Return the (x, y) coordinate for the center point of the cell that contains the specified text.  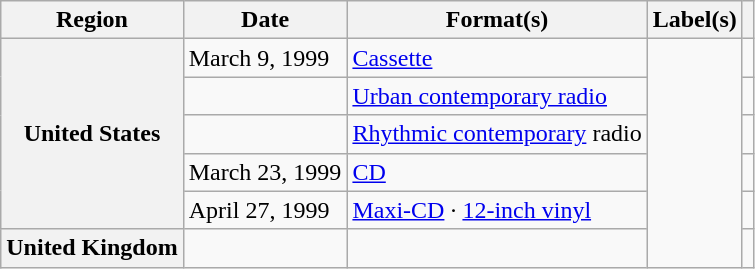
United Kingdom (92, 248)
Maxi-CD · 12-inch vinyl (497, 210)
Rhythmic contemporary radio (497, 134)
Format(s) (497, 20)
Date (265, 20)
Cassette (497, 58)
Urban contemporary radio (497, 96)
March 23, 1999 (265, 172)
CD (497, 172)
Region (92, 20)
Label(s) (694, 20)
March 9, 1999 (265, 58)
United States (92, 134)
April 27, 1999 (265, 210)
